Locate the cell with the specified text and output its (x, y) center coordinate. 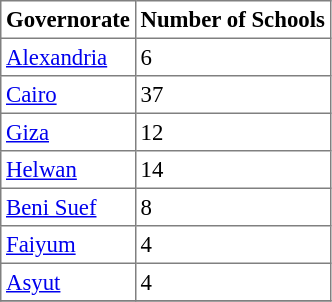
8 (232, 207)
Governorate (68, 20)
Asyut (68, 282)
Cairo (68, 95)
Number of Schools (232, 20)
Faiyum (68, 245)
6 (232, 57)
Alexandria (68, 57)
Helwan (68, 170)
Beni Suef (68, 207)
12 (232, 132)
Giza (68, 132)
37 (232, 95)
14 (232, 170)
